Extract the (X, Y) coordinate from the center of the cell holding the provided text.  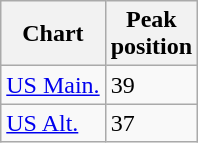
Peakposition (151, 34)
39 (151, 85)
US Main. (53, 85)
US Alt. (53, 123)
Chart (53, 34)
37 (151, 123)
